From the cell containing the given text, extract its center point as (x, y) coordinate. 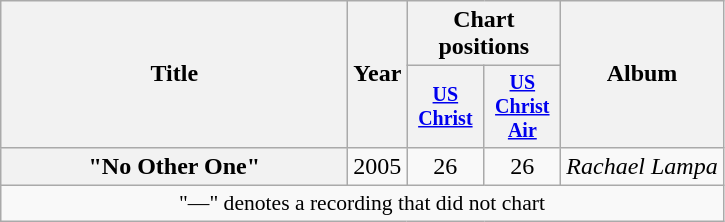
USChrist (446, 106)
Chart positions (484, 34)
Year (378, 74)
"No Other One" (174, 166)
"—" denotes a recording that did not chart (362, 203)
USChristAir (522, 106)
Rachael Lampa (642, 166)
Title (174, 74)
2005 (378, 166)
Album (642, 74)
